Return the (x, y) coordinate for the center point of the cell that contains the specified text.  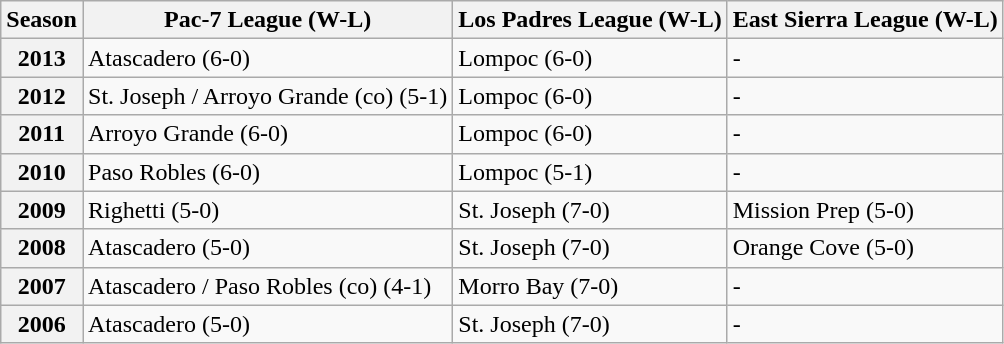
2011 (42, 134)
East Sierra League (W-L) (865, 20)
Mission Prep (5-0) (865, 210)
St. Joseph / Arroyo Grande (co) (5-1) (267, 96)
2008 (42, 248)
2013 (42, 58)
Morro Bay (7-0) (590, 286)
Arroyo Grande (6-0) (267, 134)
Orange Cove (5-0) (865, 248)
2007 (42, 286)
Paso Robles (6-0) (267, 172)
Righetti (5-0) (267, 210)
Pac-7 League (W-L) (267, 20)
Season (42, 20)
Atascadero / Paso Robles (co) (4-1) (267, 286)
2012 (42, 96)
Los Padres League (W-L) (590, 20)
Atascadero (6-0) (267, 58)
2009 (42, 210)
2010 (42, 172)
Lompoc (5-1) (590, 172)
2006 (42, 324)
